Search for the cell housing the specified text and yield its (x, y) center coordinate. 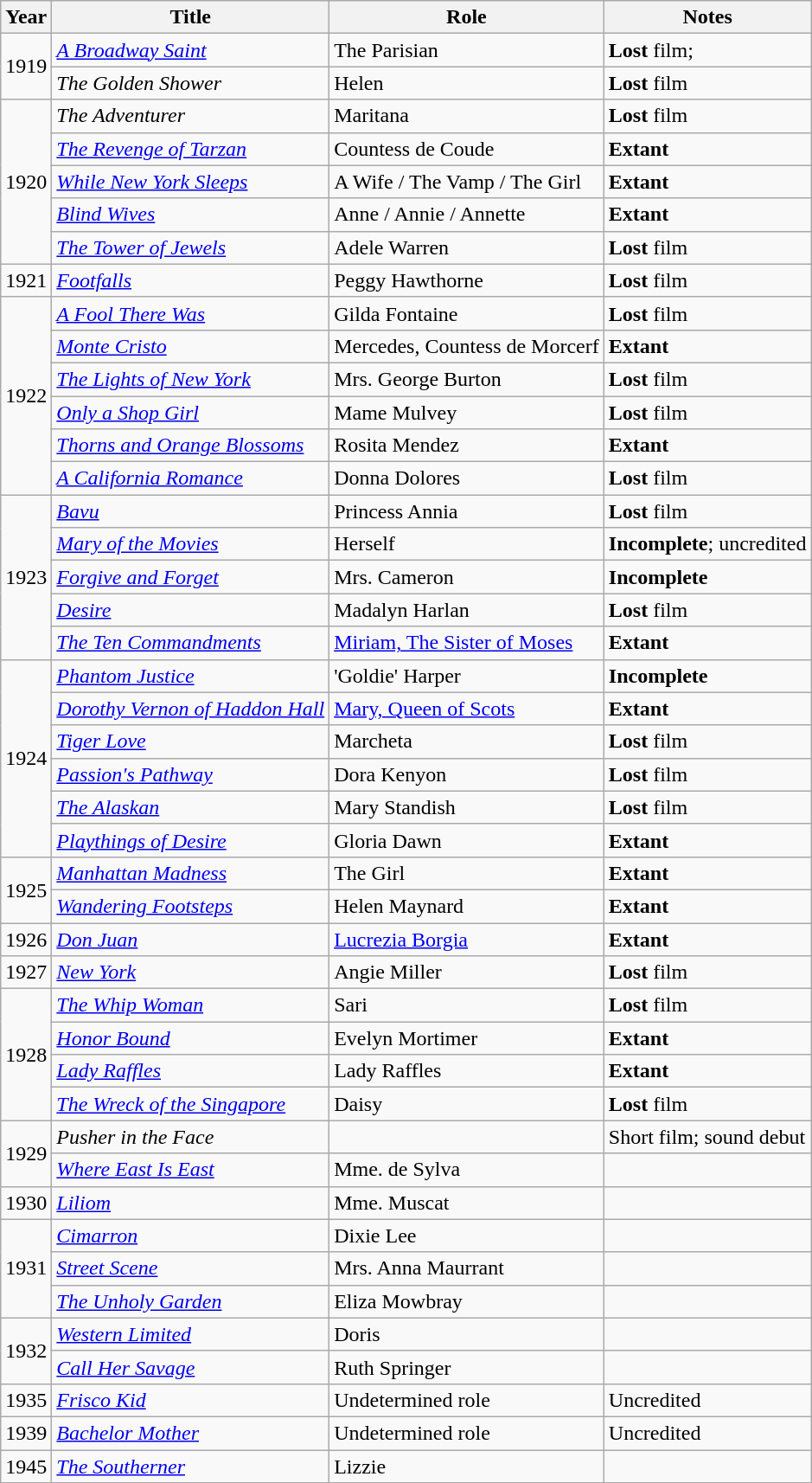
1925 (26, 889)
The Adventurer (190, 116)
Dixie Lee (467, 1236)
Daisy (467, 1104)
A Broadway Saint (190, 50)
Notes (707, 17)
Mme. de Sylva (467, 1170)
A Wife / The Vamp / The Girl (467, 182)
Sari (467, 1005)
Mme. Muscat (467, 1203)
Lucrezia Borgia (467, 939)
Evelyn Mortimer (467, 1038)
Honor Bound (190, 1038)
1922 (26, 395)
'Goldie' Harper (467, 676)
Miriam, The Sister of Moses (467, 643)
The Golden Shower (190, 83)
Bachelor Mother (190, 1433)
A California Romance (190, 478)
Bavu (190, 511)
1939 (26, 1433)
Peggy Hawthorne (467, 280)
Role (467, 17)
1932 (26, 1351)
While New York Sleeps (190, 182)
The Wreck of the Singapore (190, 1104)
Year (26, 17)
Mrs. Anna Maurrant (467, 1268)
Forgive and Forget (190, 577)
Lost film; (707, 50)
Don Juan (190, 939)
Where East Is East (190, 1170)
Mercedes, Countess de Morcerf (467, 346)
Doris (467, 1334)
Street Scene (190, 1268)
New York (190, 973)
Frisco Kid (190, 1400)
Helen Maynard (467, 906)
1930 (26, 1203)
1921 (26, 280)
Dora Kenyon (467, 774)
The Whip Woman (190, 1005)
1919 (26, 67)
Passion's Pathway (190, 774)
1926 (26, 939)
Title (190, 17)
The Girl (467, 873)
Mary, Queen of Scots (467, 709)
The Parisian (467, 50)
Mame Mulvey (467, 413)
Dorothy Vernon of Haddon Hall (190, 709)
Mary Standish (467, 807)
Mrs. Cameron (467, 577)
Western Limited (190, 1334)
Madalyn Harlan (467, 610)
Manhattan Madness (190, 873)
Incomplete; uncredited (707, 544)
A Fool There Was (190, 313)
Gloria Dawn (467, 840)
Liliom (190, 1203)
Countess de Coude (467, 149)
Princess Annia (467, 511)
1929 (26, 1153)
Anne / Annie / Annette (467, 215)
Monte Cristo (190, 346)
The Lights of New York (190, 379)
Eliza Mowbray (467, 1301)
1923 (26, 577)
Marcheta (467, 741)
The Ten Commandments (190, 643)
Lizzie (467, 1467)
Thorns and Orange Blossoms (190, 446)
Helen (467, 83)
Donna Dolores (467, 478)
1935 (26, 1400)
Only a Shop Girl (190, 413)
Herself (467, 544)
1928 (26, 1055)
Adele Warren (467, 247)
Cimarron (190, 1236)
Desire (190, 610)
1927 (26, 973)
The Alaskan (190, 807)
Ruth Springer (467, 1367)
Footfalls (190, 280)
The Unholy Garden (190, 1301)
Mary of the Movies (190, 544)
Call Her Savage (190, 1367)
Blind Wives (190, 215)
Phantom Justice (190, 676)
1931 (26, 1268)
Short film; sound debut (707, 1137)
Pusher in the Face (190, 1137)
The Tower of Jewels (190, 247)
Tiger Love (190, 741)
Playthings of Desire (190, 840)
Mrs. George Burton (467, 379)
Maritana (467, 116)
The Revenge of Tarzan (190, 149)
Angie Miller (467, 973)
1920 (26, 182)
The Southerner (190, 1467)
Rosita Mendez (467, 446)
Gilda Fontaine (467, 313)
1924 (26, 758)
Wandering Footsteps (190, 906)
1945 (26, 1467)
